Identify which cell holds the provided text, then report its (X, Y) central coordinate. 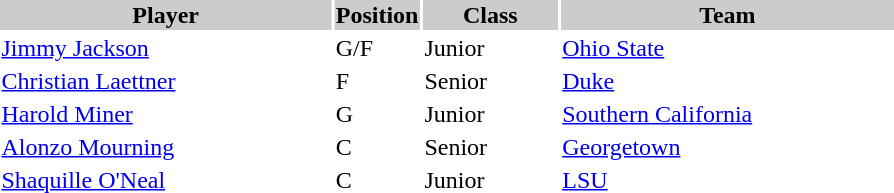
C (377, 147)
Georgetown (728, 147)
Team (728, 15)
Alonzo Mourning (166, 147)
Class (490, 15)
Harold Miner (166, 114)
G/F (377, 48)
Player (166, 15)
F (377, 81)
Southern California (728, 114)
G (377, 114)
Christian Laettner (166, 81)
Jimmy Jackson (166, 48)
Duke (728, 81)
Ohio State (728, 48)
Position (377, 15)
